Scan for the cell matching the given text and deliver its [x, y] coordinate at center. 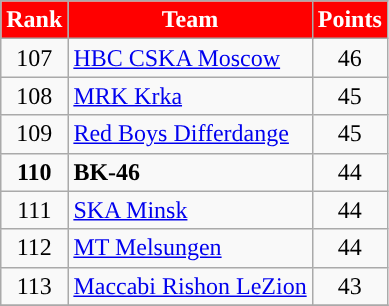
109 [34, 134]
Team [190, 20]
110 [34, 172]
43 [350, 286]
113 [34, 286]
107 [34, 58]
112 [34, 248]
BK-46 [190, 172]
46 [350, 58]
Rank [34, 20]
108 [34, 96]
111 [34, 210]
Points [350, 20]
Red Boys Differdange [190, 134]
MRK Krka [190, 96]
SKA Minsk [190, 210]
MT Melsungen [190, 248]
Maccabi Rishon LeZion [190, 286]
HBC CSKA Moscow [190, 58]
